Provide the [x, y] coordinate of the cell's center where the given text is located.  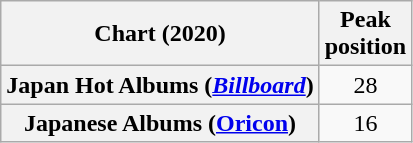
28 [365, 85]
16 [365, 123]
Chart (2020) [160, 34]
Japanese Albums (Oricon) [160, 123]
Peakposition [365, 34]
Japan Hot Albums (Billboard) [160, 85]
